Provide the (x, y) coordinate of the cell's center where the given text is located.  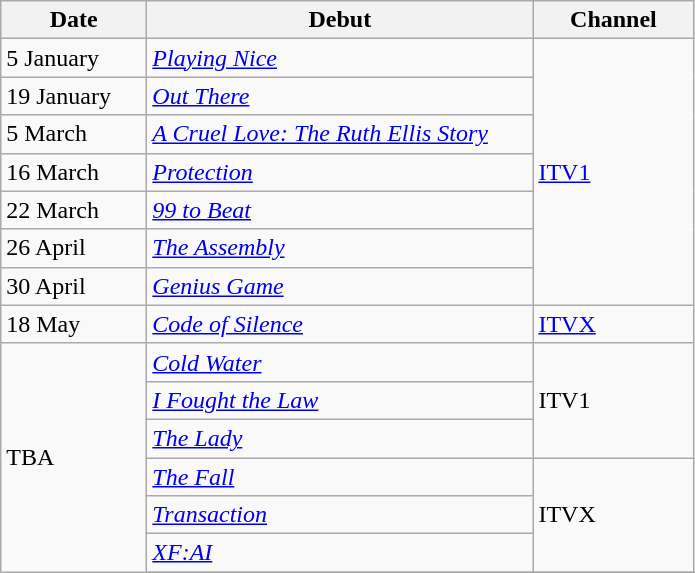
18 May (74, 324)
The Lady (340, 438)
99 to Beat (340, 210)
Channel (614, 20)
Transaction (340, 515)
16 March (74, 172)
A Cruel Love: The Ruth Ellis Story (340, 134)
5 March (74, 134)
30 April (74, 286)
Cold Water (340, 362)
TBA (74, 457)
XF:AI (340, 553)
The Assembly (340, 248)
Genius Game (340, 286)
26 April (74, 248)
I Fought the Law (340, 400)
5 January (74, 58)
The Fall (340, 477)
Out There (340, 96)
22 March (74, 210)
Code of Silence (340, 324)
Debut (340, 20)
Playing Nice (340, 58)
Date (74, 20)
Protection (340, 172)
19 January (74, 96)
